Provide the [x, y] coordinate of the cell's center where the given text is located.  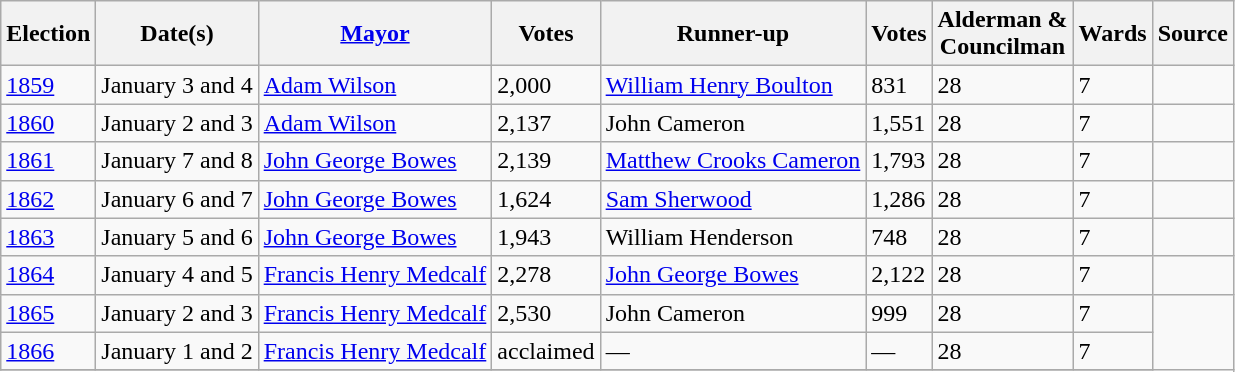
Date(s) [177, 34]
William Henry Boulton [733, 85]
1866 [48, 351]
Alderman &Councilman [1002, 34]
1,624 [546, 199]
Wards [1112, 34]
1860 [48, 123]
Mayor [375, 34]
Source [1192, 34]
1859 [48, 85]
999 [899, 313]
Matthew Crooks Cameron [733, 161]
1861 [48, 161]
1,793 [899, 161]
2,139 [546, 161]
William Henderson [733, 237]
2,137 [546, 123]
1,286 [899, 199]
January 4 and 5 [177, 275]
831 [899, 85]
Runner-up [733, 34]
2,122 [899, 275]
2,000 [546, 85]
January 3 and 4 [177, 85]
1,943 [546, 237]
2,278 [546, 275]
1864 [48, 275]
Election [48, 34]
1865 [48, 313]
January 1 and 2 [177, 351]
Sam Sherwood [733, 199]
2,530 [546, 313]
748 [899, 237]
1863 [48, 237]
January 5 and 6 [177, 237]
acclaimed [546, 351]
1862 [48, 199]
January 7 and 8 [177, 161]
1,551 [899, 123]
January 6 and 7 [177, 199]
